Return [X, Y] of the center of cell containing provided text 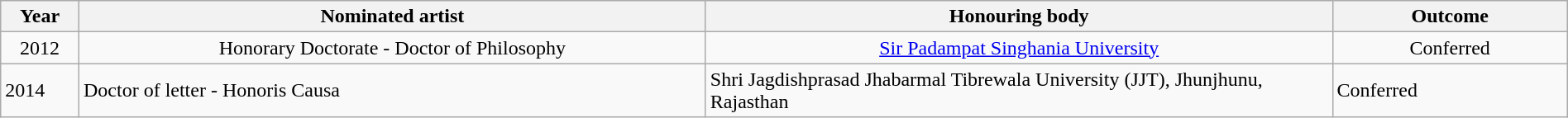
2012 [40, 48]
Honouring body [1019, 17]
2014 [40, 91]
Nominated artist [392, 17]
Doctor of letter - Honoris Causa [392, 91]
Year [40, 17]
Outcome [1450, 17]
Shri Jagdishprasad Jhabarmal Tibrewala University (JJT), Jhunjhunu, Rajasthan [1019, 91]
Honorary Doctorate - Doctor of Philosophy [392, 48]
Sir Padampat Singhania University [1019, 48]
